Determine the [X, Y] coordinate at the center of the cell enclosing the given text.  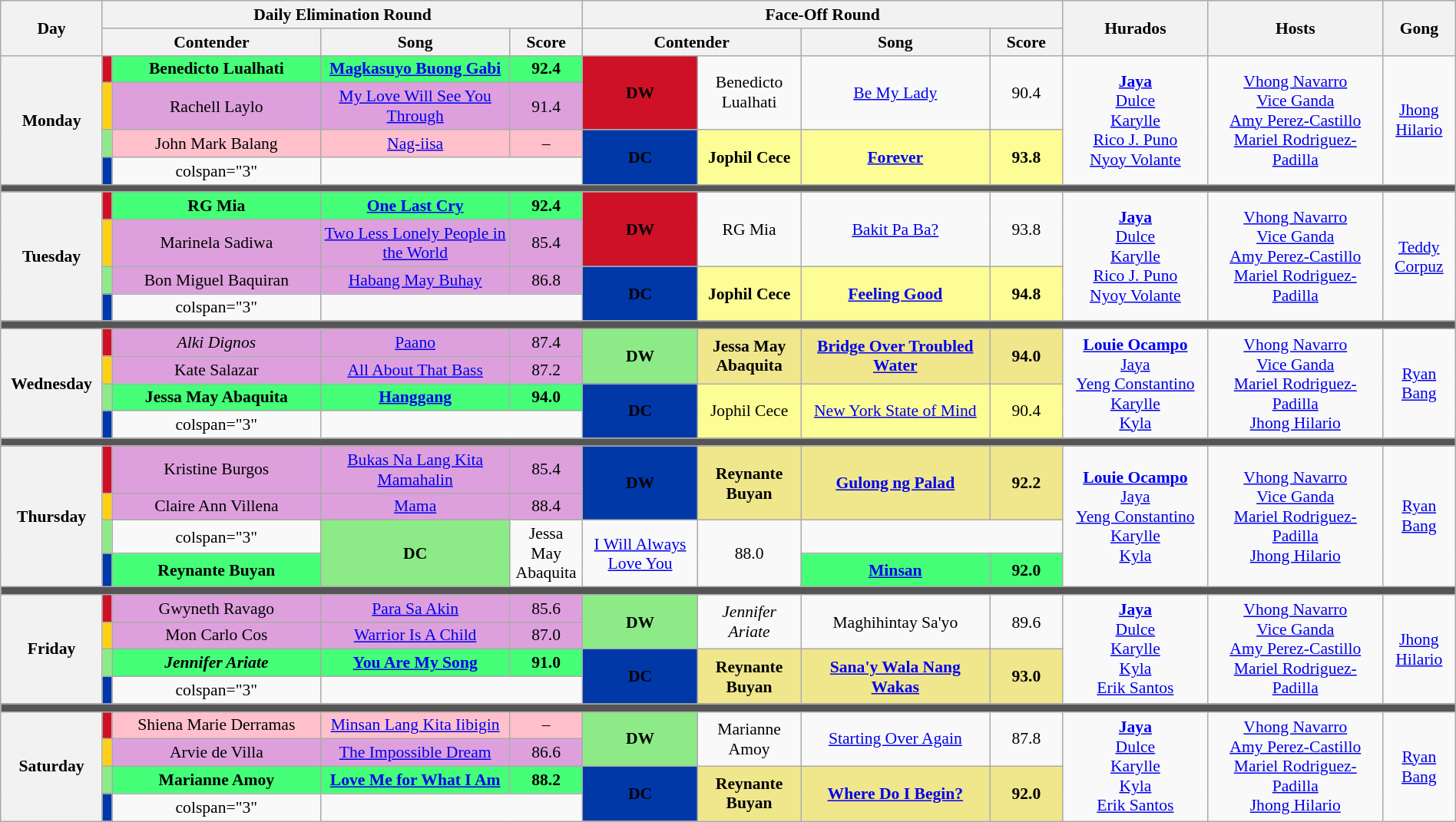
Monday [52, 120]
Rachell Laylo [217, 106]
88.4 [547, 507]
One Last Cry [415, 206]
Gulong ng Palad [895, 484]
Magkasuyo Buong Gabi [415, 69]
88.2 [547, 781]
94.8 [1026, 293]
Nag-iisa [415, 144]
91.0 [547, 663]
My Love Will See You Through [415, 106]
Hanggang [415, 398]
Friday [52, 649]
Kristine Burgos [217, 470]
Face-Off Round [823, 15]
Arvie de Villa [217, 753]
Daily Elimination Round [342, 15]
The Impossible Dream [415, 753]
Teddy Corpuz [1419, 257]
New York State of Mind [895, 411]
89.6 [1026, 622]
Thursday [52, 516]
Mon Carlo Cos [217, 635]
Sana'y Wala Nang Wakas [895, 677]
Hosts [1295, 28]
Paano [415, 343]
Day [52, 28]
87.2 [547, 370]
87.4 [547, 343]
John Mark Balang [217, 144]
Forever [895, 157]
Kate Salazar [217, 370]
Marinela Sadiwa [217, 243]
Gong [1419, 28]
86.6 [547, 753]
Gwyneth Ravago [217, 609]
Minsan [895, 569]
93.0 [1026, 677]
Saturday [52, 766]
Hurados [1135, 28]
Claire Ann Villena [217, 507]
86.8 [547, 280]
Bon Miguel Baquiran [217, 280]
Shiena Marie Derramas [217, 725]
Warrior Is A Child [415, 635]
Love Me for What I Am [415, 781]
Bridge Over Troubled Water [895, 356]
Where Do I Begin? [895, 794]
You Are My Song [415, 663]
Maghihintay Sa'yo [895, 622]
Mama [415, 507]
85.6 [547, 609]
Starting Over Again [895, 738]
87.0 [547, 635]
87.8 [1026, 738]
Feeling Good [895, 293]
Para Sa Akin [415, 609]
Alki Dignos [217, 343]
Two Less Lonely People in the World [415, 243]
Be My Lady [895, 92]
88.0 [750, 554]
Habang May Buhay [415, 280]
91.4 [547, 106]
Tuesday [52, 257]
92.2 [1026, 484]
I Will Always Love You [640, 554]
All About That Bass [415, 370]
Bukas Na Lang Kita Mamahalin [415, 470]
Bakit Pa Ba? [895, 230]
Wednesday [52, 384]
Vhong NavarroAmy Perez-CastilloMariel Rodriguez-PadillaJhong Hilario [1295, 766]
Minsan Lang Kita Iibigin [415, 725]
